Find where the given text appears and provide that cell's center as (x, y) coordinate. 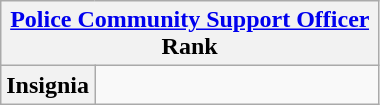
Police Community Support Officer Rank (190, 34)
Insignia (48, 85)
